Provide the [X, Y] coordinate of the cell's center where the given text is located.  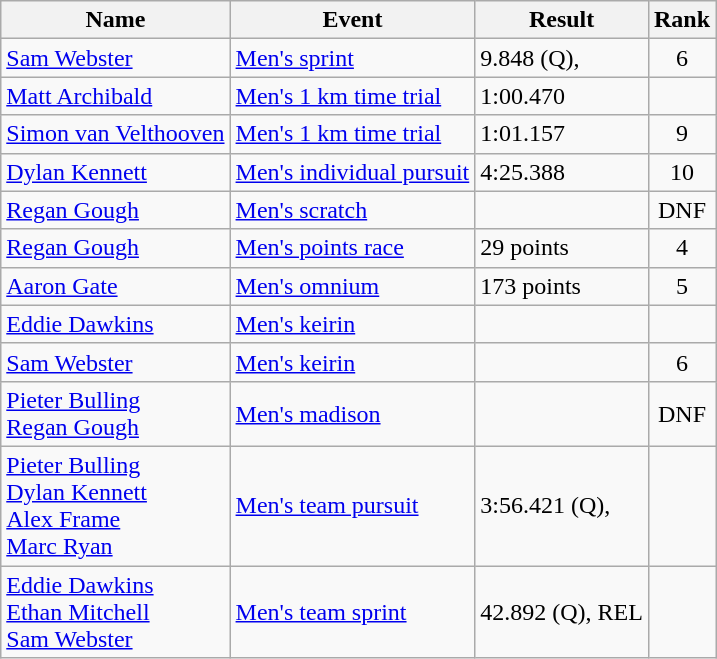
5 [682, 286]
Simon van Velthooven [116, 134]
4 [682, 248]
Men's points race [352, 248]
Name [116, 20]
Eddie DawkinsEthan MitchellSam Webster [116, 612]
9.848 (Q), [562, 58]
1:00.470 [562, 96]
9 [682, 134]
Men's team sprint [352, 612]
173 points [562, 286]
Pieter BullingDylan KennettAlex FrameMarc Ryan [116, 506]
Men's scratch [352, 210]
Matt Archibald [116, 96]
3:56.421 (Q), [562, 506]
Men's team pursuit [352, 506]
10 [682, 172]
Rank [682, 20]
Men's omnium [352, 286]
Men's madison [352, 414]
1:01.157 [562, 134]
Aaron Gate [116, 286]
Men's individual pursuit [352, 172]
Event [352, 20]
Result [562, 20]
42.892 (Q), REL [562, 612]
Dylan Kennett [116, 172]
Men's sprint [352, 58]
Pieter BullingRegan Gough [116, 414]
29 points [562, 248]
Eddie Dawkins [116, 324]
4:25.388 [562, 172]
